Find where the given text appears and provide that cell's center as (x, y) coordinate. 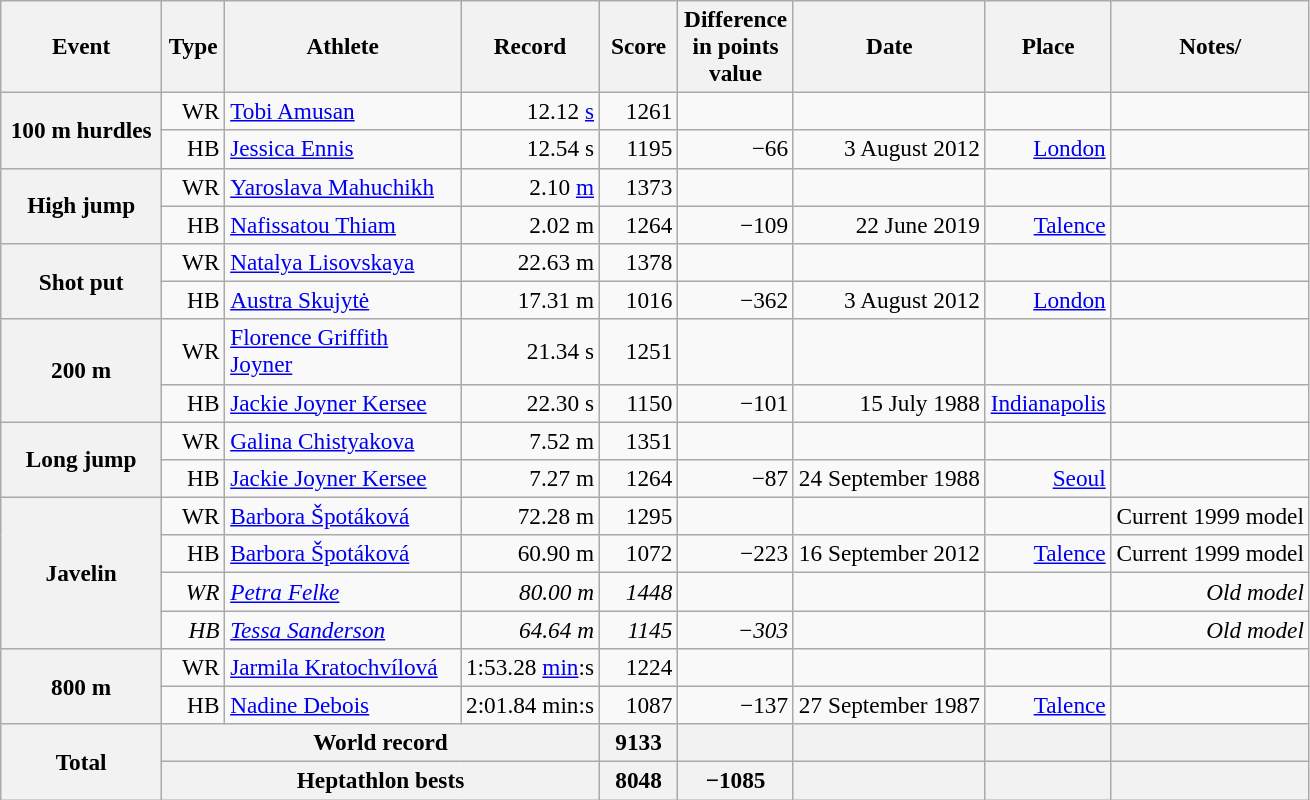
−101 (736, 403)
Yaroslava Mahuchikh (343, 187)
Event (82, 46)
World record (381, 743)
1224 (638, 667)
2.10 m (530, 187)
1087 (638, 705)
Indianapolis (1048, 403)
−303 (736, 629)
Petra Felke (343, 591)
Nafissatou Thiam (343, 224)
Difference in points value (736, 46)
17.31 m (530, 300)
72.28 m (530, 516)
Austra Skujytė (343, 300)
Place (1048, 46)
7.52 m (530, 440)
1351 (638, 440)
Athlete (343, 46)
1072 (638, 554)
2.02 m (530, 224)
Type (194, 46)
−1085 (736, 780)
Total (82, 762)
Jarmila Kratochvílová (343, 667)
2:01.84 min:s (530, 705)
−362 (736, 300)
22.63 m (530, 262)
1016 (638, 300)
8048 (638, 780)
64.64 m (530, 629)
24 September 1988 (889, 478)
60.90 m (530, 554)
100 m hurdles (82, 130)
1378 (638, 262)
1261 (638, 111)
1373 (638, 187)
12.12 s (530, 111)
Javelin (82, 572)
−87 (736, 478)
22.30 s (530, 403)
800 m (82, 686)
Tessa Sanderson (343, 629)
−109 (736, 224)
1448 (638, 591)
80.00 m (530, 591)
1195 (638, 149)
1150 (638, 403)
Seoul (1048, 478)
Galina Chistyakova (343, 440)
1145 (638, 629)
1:53.28 min:s (530, 667)
Nadine Debois (343, 705)
21.34 s (530, 352)
−223 (736, 554)
Long jump (82, 459)
16 September 2012 (889, 554)
1295 (638, 516)
9133 (638, 743)
Record (530, 46)
Jessica Ennis (343, 149)
15 July 1988 (889, 403)
27 September 1987 (889, 705)
−137 (736, 705)
Tobi Amusan (343, 111)
7.27 m (530, 478)
22 June 2019 (889, 224)
Florence Griffith Joyner (343, 352)
Shot put (82, 281)
12.54 s (530, 149)
Natalya Lisovskaya (343, 262)
Heptathlon bests (381, 780)
Notes/ (1210, 46)
Score (638, 46)
200 m (82, 370)
Date (889, 46)
High jump (82, 206)
1251 (638, 352)
−66 (736, 149)
